Determine the (x, y) coordinate at the center of the cell enclosing the given text.  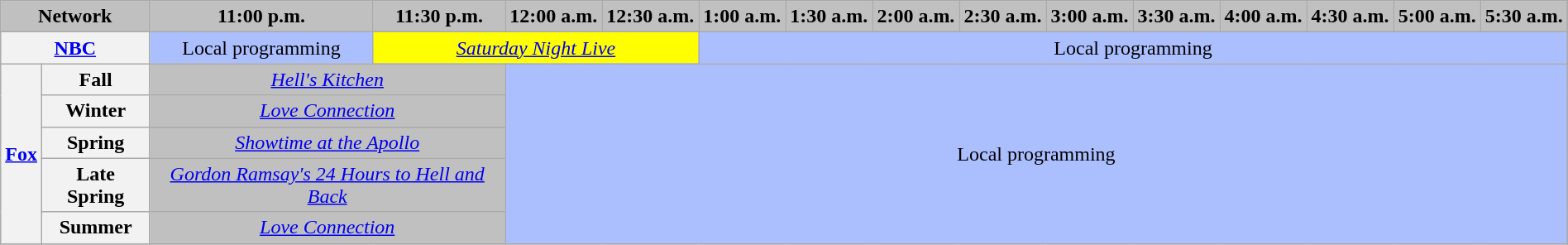
12:00 a.m. (554, 17)
Late Spring (95, 185)
Spring (95, 142)
11:30 p.m. (438, 17)
1:00 a.m. (743, 17)
3:30 a.m. (1176, 17)
4:30 a.m. (1350, 17)
Summer (95, 228)
Hell's Kitchen (327, 79)
Showtime at the Apollo (327, 142)
12:30 a.m. (650, 17)
5:00 a.m. (1437, 17)
2:30 a.m. (1002, 17)
5:30 a.m. (1523, 17)
NBC (75, 48)
11:00 p.m. (261, 17)
1:30 a.m. (829, 17)
3:00 a.m. (1090, 17)
Network (75, 17)
Gordon Ramsay's 24 Hours to Hell and Back (327, 185)
Winter (95, 111)
2:00 a.m. (916, 17)
Fall (95, 79)
4:00 a.m. (1264, 17)
Saturday Night Live (536, 48)
Fox (22, 154)
